Find where the given text appears and provide that cell's center as [X, Y] coordinate. 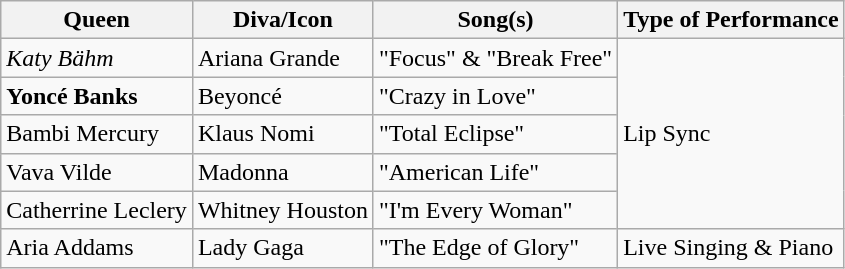
Lady Gaga [282, 248]
"Total Eclipse" [495, 134]
Vava Vilde [97, 172]
Type of Performance [732, 20]
Ariana Grande [282, 58]
"American Life" [495, 172]
Madonna [282, 172]
Diva/Icon [282, 20]
Live Singing & Piano [732, 248]
Yoncé Banks [97, 96]
"I'm Every Woman" [495, 210]
Lip Sync [732, 134]
"The Edge of Glory" [495, 248]
Katy Bähm [97, 58]
Song(s) [495, 20]
Beyoncé [282, 96]
Klaus Nomi [282, 134]
"Focus" & "Break Free" [495, 58]
Aria Addams [97, 248]
Whitney Houston [282, 210]
Bambi Mercury [97, 134]
Queen [97, 20]
Catherrine Leclery [97, 210]
"Crazy in Love" [495, 96]
